Provide the (x, y) coordinate of the cell's center where the given text is located.  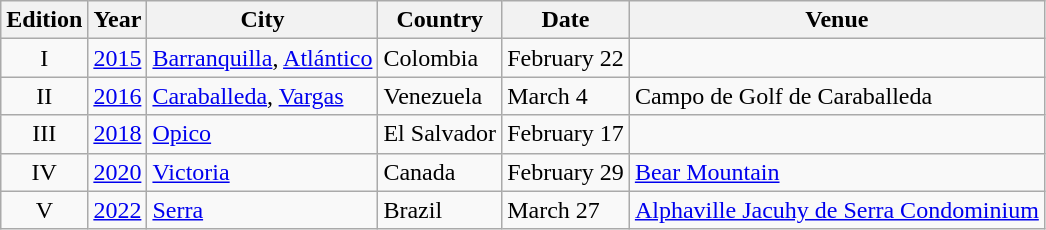
Canada (440, 172)
Colombia (440, 58)
I (44, 58)
El Salvador (440, 134)
2018 (118, 134)
February 22 (566, 58)
Edition (44, 20)
II (44, 96)
City (262, 20)
2020 (118, 172)
Victoria (262, 172)
Brazil (440, 210)
February 17 (566, 134)
Date (566, 20)
III (44, 134)
Venezuela (440, 96)
2022 (118, 210)
V (44, 210)
Bear Mountain (836, 172)
2015 (118, 58)
Alphaville Jacuhy de Serra Condominium (836, 210)
Serra (262, 210)
Year (118, 20)
Country (440, 20)
Venue (836, 20)
Caraballeda, Vargas (262, 96)
Opico (262, 134)
March 4 (566, 96)
2016 (118, 96)
IV (44, 172)
March 27 (566, 210)
Barranquilla, Atlántico (262, 58)
Campo de Golf de Caraballeda (836, 96)
February 29 (566, 172)
